Capture the cell that displays the provided text and extract its [X, Y] central coordinate. 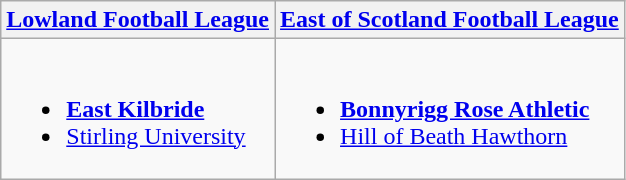
Lowland Football League [138, 20]
East KilbrideStirling University [138, 109]
Bonnyrigg Rose AthleticHill of Beath Hawthorn [450, 109]
East of Scotland Football League [450, 20]
